Provide the (x, y) coordinate of the cell's center where the given text is located.  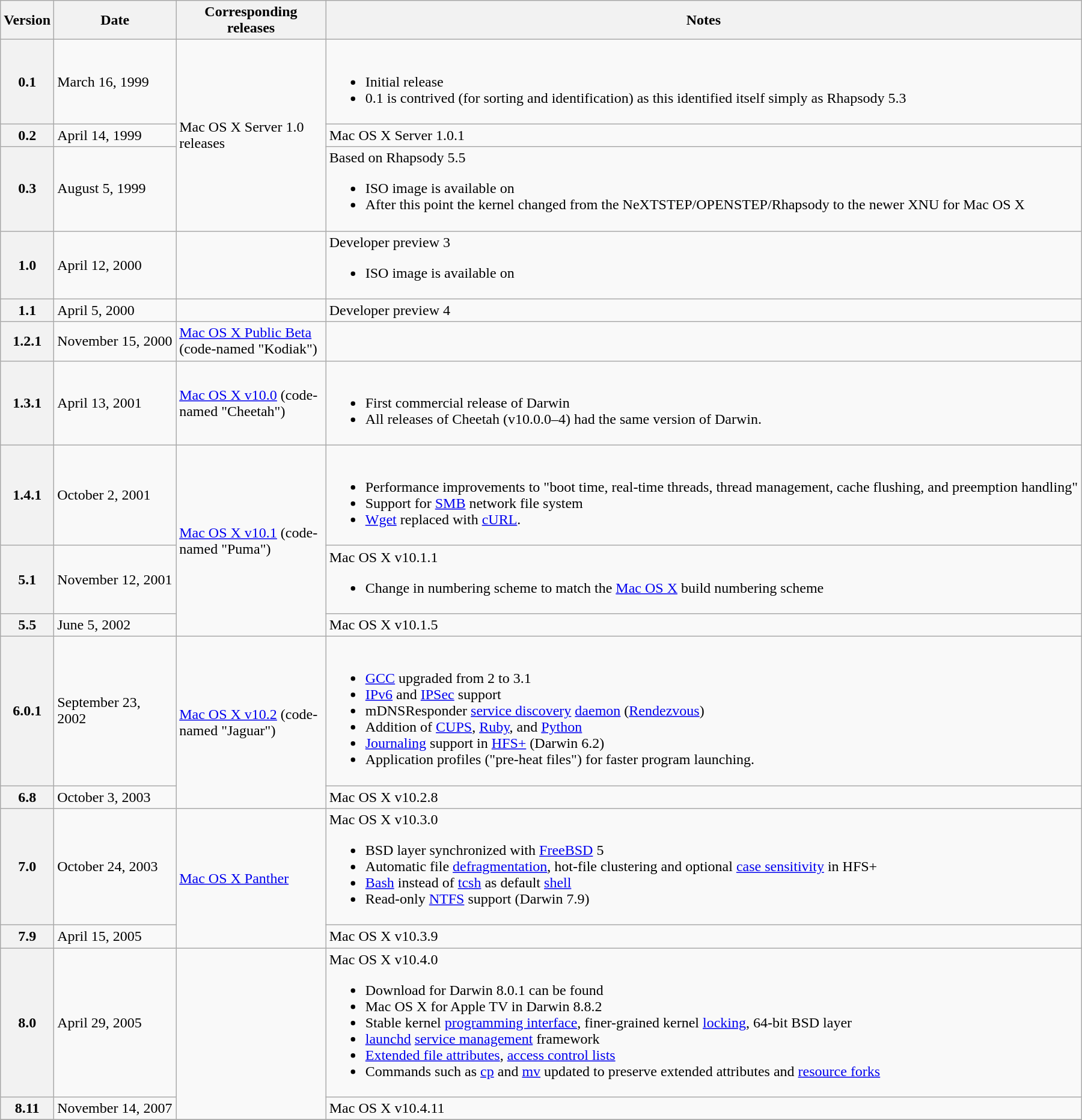
November 14, 2007 (115, 1109)
1.2.1 (28, 341)
5.1 (28, 580)
March 16, 1999 (115, 82)
October 2, 2001 (115, 495)
Mac OS X Panther (251, 878)
Developer preview 3ISO image is available on (703, 265)
0.1 (28, 82)
First commercial release of DarwinAll releases of Cheetah (v10.0.0–4) had the same version of Darwin. (703, 403)
Mac OS X v10.1.5 (703, 625)
Mac OS X Server 1.0.1 (703, 135)
8.0 (28, 1023)
Date (115, 20)
Developer preview 4 (703, 310)
1.4.1 (28, 495)
0.3 (28, 189)
Mac OS X Server 1.0 releases (251, 135)
Notes (703, 20)
0.2 (28, 135)
Mac OS X v10.2 (code-named "Jaguar") (251, 722)
November 15, 2000 (115, 341)
Mac OS X v10.2.8 (703, 797)
Mac OS X v10.1 (code-named "Puma") (251, 540)
April 13, 2001 (115, 403)
April 5, 2000 (115, 310)
April 15, 2005 (115, 937)
April 12, 2000 (115, 265)
Mac OS X v10.3.9 (703, 937)
1.0 (28, 265)
Corresponding releases (251, 20)
Mac OS X v10.1.1Change in numbering scheme to match the Mac OS X build numbering scheme (703, 580)
Based on Rhapsody 5.5ISO image is available on After this point the kernel changed from the NeXTSTEP/OPENSTEP/Rhapsody to the newer XNU for Mac OS X (703, 189)
Mac OS X Public Beta (code-named "Kodiak") (251, 341)
Initial release0.1 is contrived (for sorting and identification) as this identified itself simply as Rhapsody 5.3 (703, 82)
6.0.1 (28, 711)
1.3.1 (28, 403)
5.5 (28, 625)
7.0 (28, 867)
Version (28, 20)
Mac OS X v10.4.11 (703, 1109)
October 3, 2003 (115, 797)
August 5, 1999 (115, 189)
8.11 (28, 1109)
October 24, 2003 (115, 867)
Mac OS X v10.0 (code-named "Cheetah") (251, 403)
7.9 (28, 937)
6.8 (28, 797)
September 23, 2002 (115, 711)
June 5, 2002 (115, 625)
November 12, 2001 (115, 580)
1.1 (28, 310)
April 29, 2005 (115, 1023)
April 14, 1999 (115, 135)
